Identify which cell holds the provided text, then report its [x, y] central coordinate. 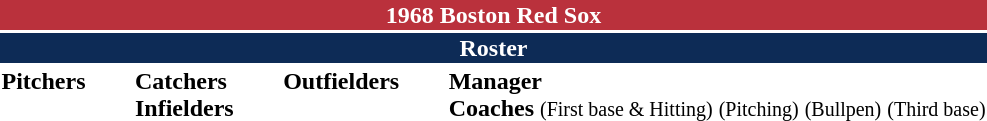
1968 Boston Red Sox [494, 15]
Roster [494, 48]
